Return [X, Y] of the center of cell containing provided text 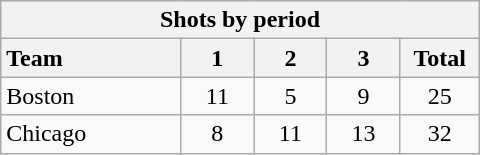
Boston [91, 96]
32 [440, 134]
25 [440, 96]
Chicago [91, 134]
13 [364, 134]
9 [364, 96]
5 [290, 96]
8 [218, 134]
Shots by period [240, 20]
Team [91, 58]
2 [290, 58]
3 [364, 58]
1 [218, 58]
Total [440, 58]
